Extract the (x, y) coordinate from the center of the cell holding the provided text.  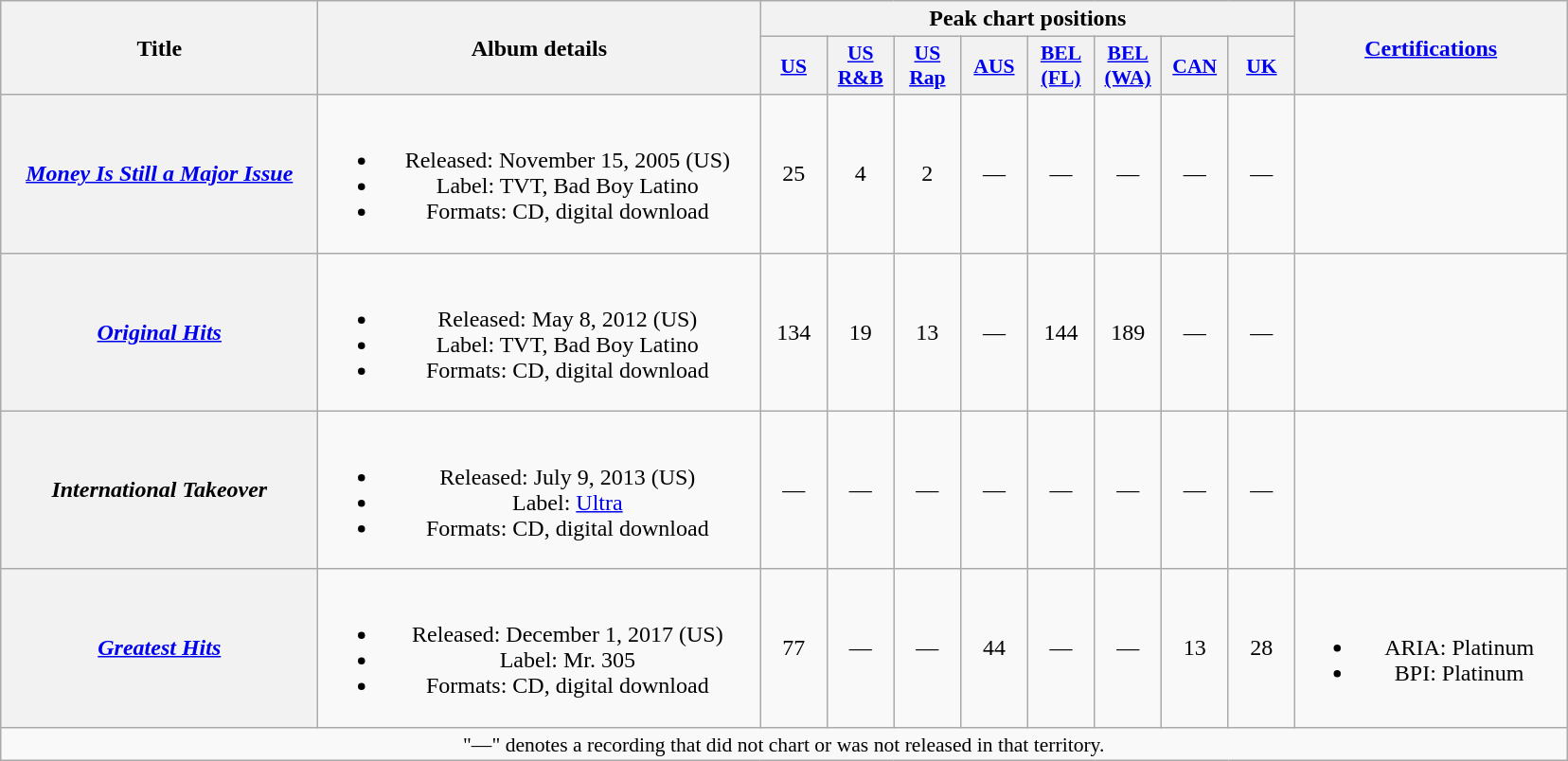
2 (928, 174)
Released: November 15, 2005 (US)Label: TVT, Bad Boy LatinoFormats: CD, digital download (540, 174)
44 (994, 647)
"—" denotes a recording that did not chart or was not released in that territory. (784, 744)
25 (793, 174)
Title (159, 47)
US (793, 66)
Certifications (1432, 47)
4 (860, 174)
UK (1261, 66)
144 (1060, 331)
CAN (1195, 66)
77 (793, 647)
19 (860, 331)
Original Hits (159, 331)
28 (1261, 647)
Money Is Still a Major Issue (159, 174)
BEL (FL) (1060, 66)
BEL (WA) (1129, 66)
US R&B (860, 66)
Released: May 8, 2012 (US)Label: TVT, Bad Boy LatinoFormats: CD, digital download (540, 331)
Greatest Hits (159, 647)
Released: December 1, 2017 (US)Label: Mr. 305Formats: CD, digital download (540, 647)
Peak chart positions (1028, 19)
134 (793, 331)
Album details (540, 47)
AUS (994, 66)
US Rap (928, 66)
189 (1129, 331)
Released: July 9, 2013 (US)Label: UltraFormats: CD, digital download (540, 490)
International Takeover (159, 490)
ARIA: PlatinumBPI: Platinum (1432, 647)
